Return [X, Y] of the center of cell containing provided text 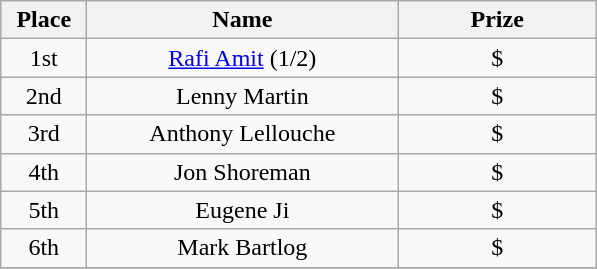
Lenny Martin [242, 96]
Rafi Amit (1/2) [242, 58]
6th [44, 248]
Eugene Ji [242, 210]
1st [44, 58]
3rd [44, 134]
Jon Shoreman [242, 172]
Mark Bartlog [242, 248]
2nd [44, 96]
5th [44, 210]
Anthony Lellouche [242, 134]
Name [242, 20]
Place [44, 20]
Prize [498, 20]
4th [44, 172]
